Scan for the cell matching the given text and deliver its [x, y] coordinate at center. 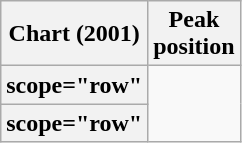
Chart (2001) [74, 34]
Peakposition [194, 34]
